For the text-containing cell, return its midpoint in (X, Y) coordinate format. 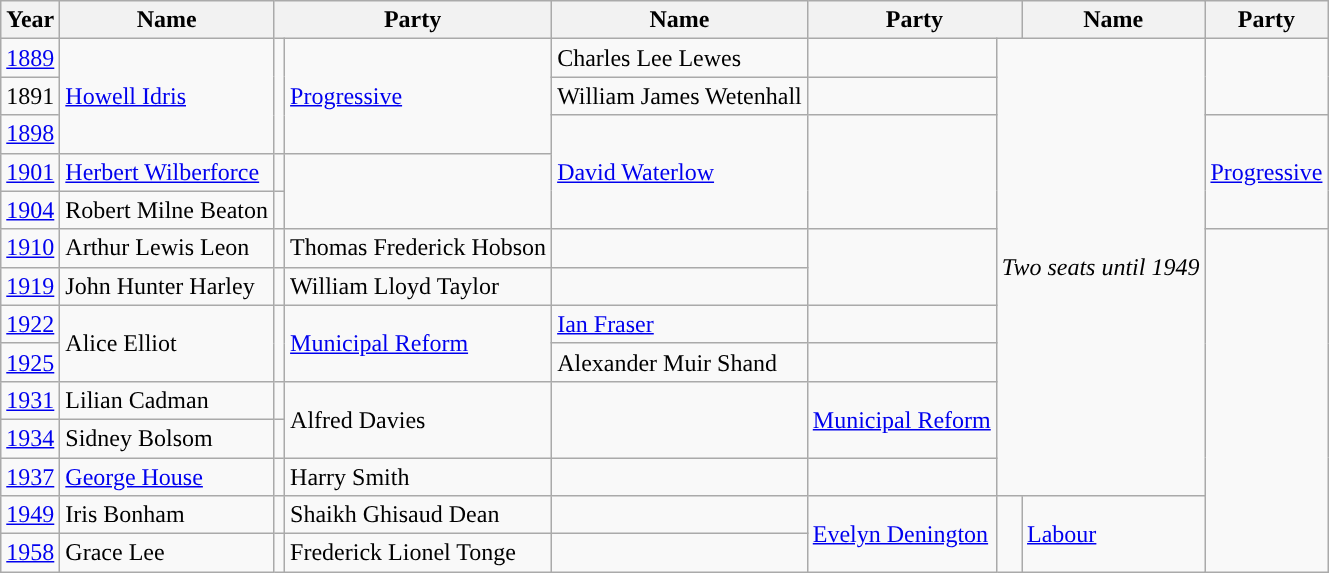
Arthur Lewis Leon (167, 248)
1910 (30, 248)
John Hunter Harley (167, 286)
Shaikh Ghisaud Dean (418, 515)
Grace Lee (167, 553)
Evelyn Denington (902, 534)
1922 (30, 324)
Sidney Bolsom (167, 438)
1901 (30, 172)
Lilian Cadman (167, 400)
1898 (30, 134)
Frederick Lionel Tonge (418, 553)
Howell Idris (167, 96)
1934 (30, 438)
Herbert Wilberforce (167, 172)
1937 (30, 477)
1925 (30, 362)
William James Wetenhall (680, 96)
Robert Milne Beaton (167, 210)
George House (167, 477)
Alexander Muir Shand (680, 362)
Year (30, 20)
Iris Bonham (167, 515)
1949 (30, 515)
Ian Fraser (680, 324)
William Lloyd Taylor (418, 286)
1889 (30, 58)
Two seats until 1949 (1100, 268)
Charles Lee Lewes (680, 58)
1904 (30, 210)
Harry Smith (418, 477)
Thomas Frederick Hobson (418, 248)
1891 (30, 96)
Labour (1114, 534)
Alice Elliot (167, 343)
Alfred Davies (418, 419)
1919 (30, 286)
David Waterlow (680, 172)
1931 (30, 400)
1958 (30, 553)
